Determine the (x, y) coordinate at the center of the cell enclosing the given text.  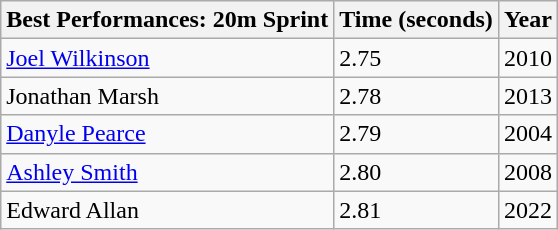
Best Performances: 20m Sprint (168, 20)
Jonathan Marsh (168, 96)
2022 (528, 210)
2.75 (416, 58)
Edward Allan (168, 210)
Joel Wilkinson (168, 58)
2008 (528, 172)
2010 (528, 58)
2013 (528, 96)
2.81 (416, 210)
2.78 (416, 96)
2.80 (416, 172)
Ashley Smith (168, 172)
Year (528, 20)
Time (seconds) (416, 20)
Danyle Pearce (168, 134)
2.79 (416, 134)
2004 (528, 134)
